Capture the cell that displays the provided text and extract its [x, y] central coordinate. 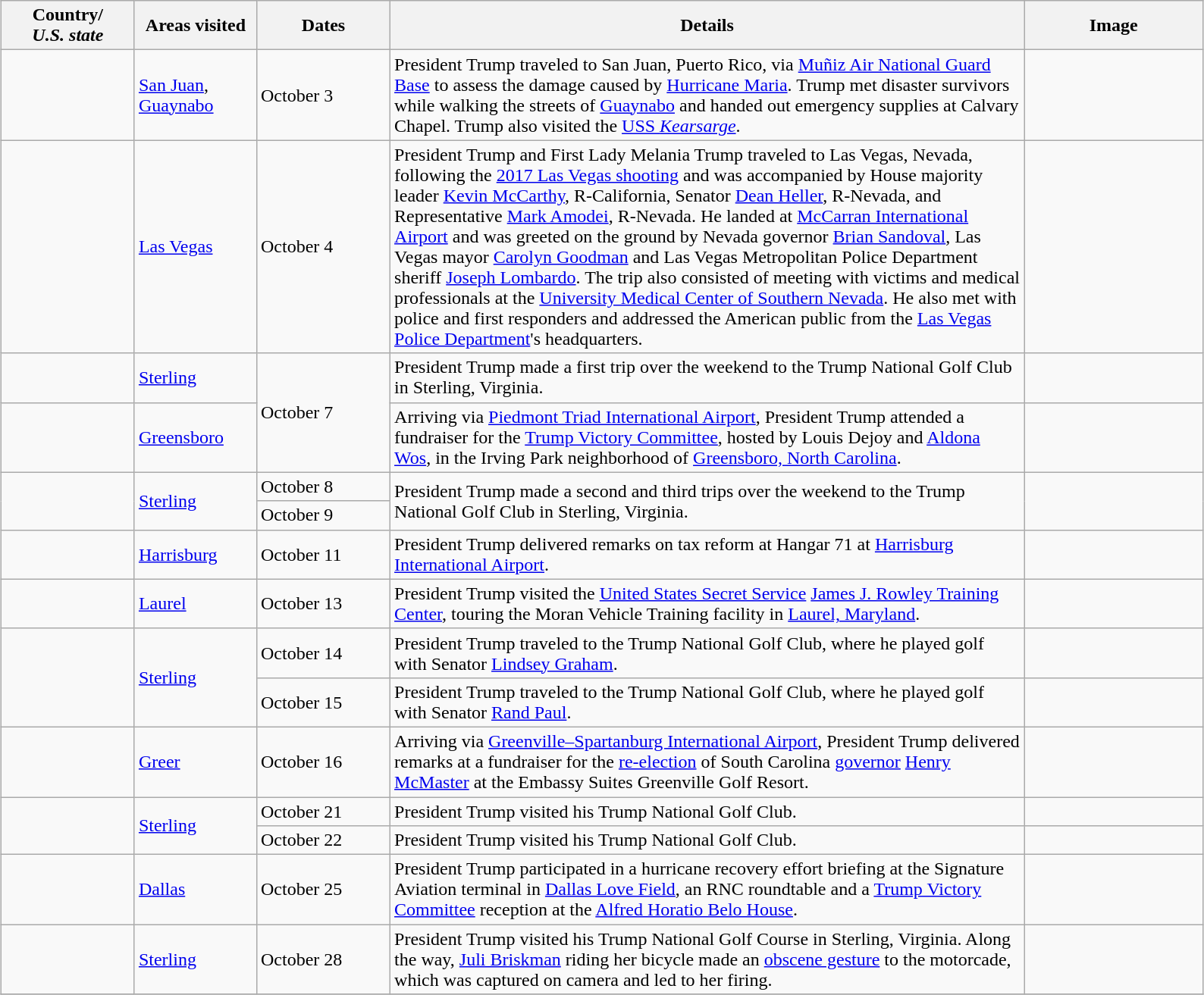
Laurel [196, 603]
October 21 [323, 812]
October 4 [323, 247]
President Trump made a first trip over the weekend to the Trump National Golf Club in Sterling, Virginia. [707, 377]
October 15 [323, 702]
October 25 [323, 890]
October 13 [323, 603]
October 9 [323, 515]
October 7 [323, 412]
Details [707, 26]
October 14 [323, 653]
October 22 [323, 840]
Greer [196, 762]
October 8 [323, 487]
October 16 [323, 762]
President Trump made a second and third trips over the weekend to the Trump National Golf Club in Sterling, Virginia. [707, 501]
October 28 [323, 959]
Las Vegas [196, 247]
Dates [323, 26]
San Juan, Guaynabo [196, 95]
President Trump delivered remarks on tax reform at Hangar 71 at Harrisburg International Airport. [707, 555]
Image [1114, 26]
Dallas [196, 890]
President Trump traveled to the Trump National Golf Club, where he played golf with Senator Lindsey Graham. [707, 653]
October 11 [323, 555]
Country/U.S. state [67, 26]
Greensboro [196, 437]
Areas visited [196, 26]
October 3 [323, 95]
Harrisburg [196, 555]
President Trump traveled to the Trump National Golf Club, where he played golf with Senator Rand Paul. [707, 702]
